From the cell containing the given text, extract its center point as [X, Y] coordinate. 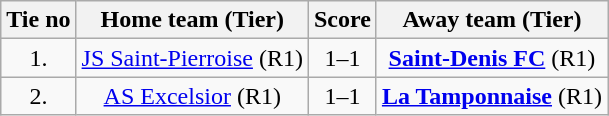
Tie no [38, 20]
La Tamponnaise (R1) [492, 96]
1. [38, 58]
Saint-Denis FC (R1) [492, 58]
Away team (Tier) [492, 20]
2. [38, 96]
JS Saint-Pierroise (R1) [192, 58]
AS Excelsior (R1) [192, 96]
Home team (Tier) [192, 20]
Score [342, 20]
